Capture the cell that displays the provided text and extract its [X, Y] central coordinate. 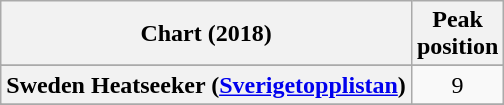
Chart (2018) [206, 34]
Peak position [457, 34]
Sweden Heatseeker (Sverigetopplistan) [206, 85]
9 [457, 85]
